Pinpoint the cell where the given text exists, returning its (x, y) midpoint coordinate. 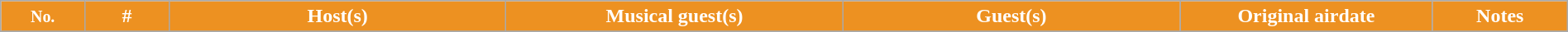
# (127, 16)
Musical guest(s) (675, 16)
Notes (1500, 16)
No. (43, 16)
Host(s) (337, 16)
Guest(s) (1011, 16)
Original airdate (1307, 16)
